Output the (x, y) coordinate of the center of the cell containing the given text.  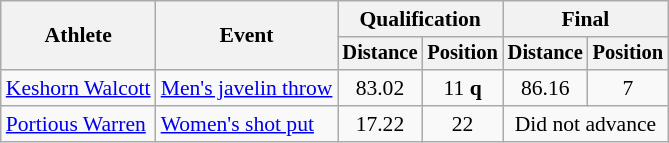
22 (462, 124)
Qualification (420, 19)
Portious Warren (78, 124)
Athlete (78, 36)
11 q (462, 88)
Did not advance (586, 124)
Keshorn Walcott (78, 88)
Men's javelin throw (247, 88)
83.02 (380, 88)
7 (628, 88)
Final (586, 19)
Women's shot put (247, 124)
Event (247, 36)
17.22 (380, 124)
86.16 (546, 88)
